Scan for the cell matching the given text and deliver its (X, Y) coordinate at center. 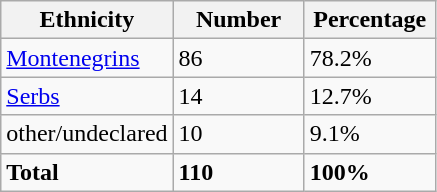
100% (370, 172)
14 (238, 96)
Total (87, 172)
110 (238, 172)
Number (238, 20)
Percentage (370, 20)
86 (238, 58)
other/undeclared (87, 134)
9.1% (370, 134)
Serbs (87, 96)
10 (238, 134)
78.2% (370, 58)
Montenegrins (87, 58)
Ethnicity (87, 20)
12.7% (370, 96)
